Search for the cell housing the specified text and yield its (X, Y) center coordinate. 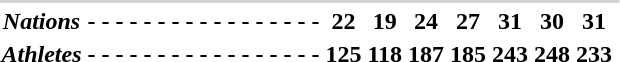
Nations (42, 21)
22 (344, 21)
27 (468, 21)
30 (552, 21)
24 (426, 21)
19 (385, 21)
